Detect which cell encompasses the target text, then output its [x, y] center coordinate. 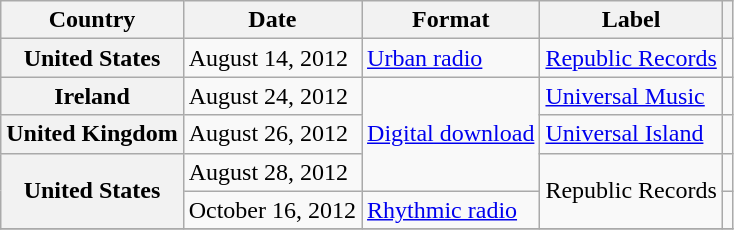
October 16, 2012 [272, 210]
Universal Island [631, 134]
Digital download [451, 134]
August 14, 2012 [272, 58]
Ireland [92, 96]
Format [451, 20]
Date [272, 20]
August 24, 2012 [272, 96]
United Kingdom [92, 134]
Rhythmic radio [451, 210]
Country [92, 20]
Universal Music [631, 96]
August 26, 2012 [272, 134]
Label [631, 20]
August 28, 2012 [272, 172]
Urban radio [451, 58]
